Search for the cell housing the specified text and yield its (x, y) center coordinate. 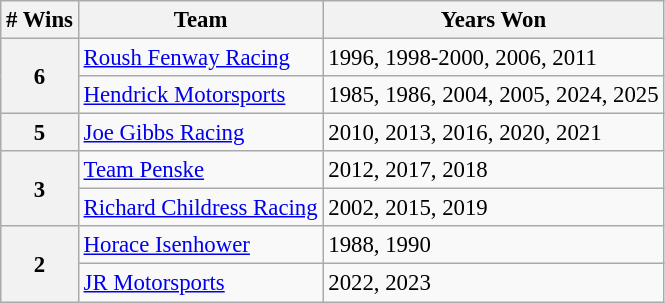
2002, 2015, 2019 (494, 208)
Roush Fenway Racing (200, 58)
JR Motorsports (200, 283)
Richard Childress Racing (200, 208)
Team Penske (200, 170)
2 (40, 264)
Joe Gibbs Racing (200, 133)
Team (200, 20)
2022, 2023 (494, 283)
1996, 1998-2000, 2006, 2011 (494, 58)
2012, 2017, 2018 (494, 170)
# Wins (40, 20)
1985, 1986, 2004, 2005, 2024, 2025 (494, 95)
Horace Isenhower (200, 245)
6 (40, 76)
Hendrick Motorsports (200, 95)
3 (40, 188)
5 (40, 133)
1988, 1990 (494, 245)
Years Won (494, 20)
2010, 2013, 2016, 2020, 2021 (494, 133)
